Search for the cell housing the specified text and yield its (x, y) center coordinate. 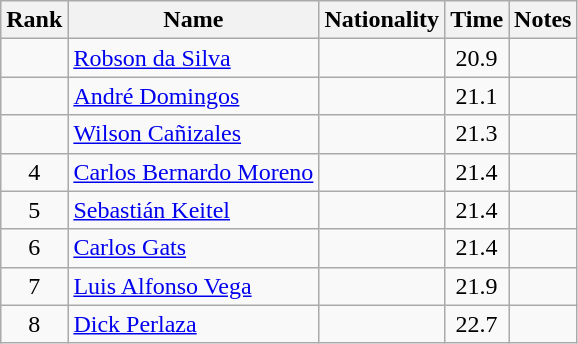
7 (34, 286)
Dick Perlaza (194, 324)
5 (34, 210)
Rank (34, 20)
20.9 (477, 58)
Robson da Silva (194, 58)
21.3 (477, 134)
Nationality (382, 20)
Time (477, 20)
Notes (543, 20)
Name (194, 20)
André Domingos (194, 96)
21.1 (477, 96)
Luis Alfonso Vega (194, 286)
6 (34, 248)
Carlos Bernardo Moreno (194, 172)
21.9 (477, 286)
4 (34, 172)
Carlos Gats (194, 248)
22.7 (477, 324)
Sebastián Keitel (194, 210)
Wilson Cañizales (194, 134)
8 (34, 324)
